Pinpoint the cell where the given text exists, returning its [X, Y] midpoint coordinate. 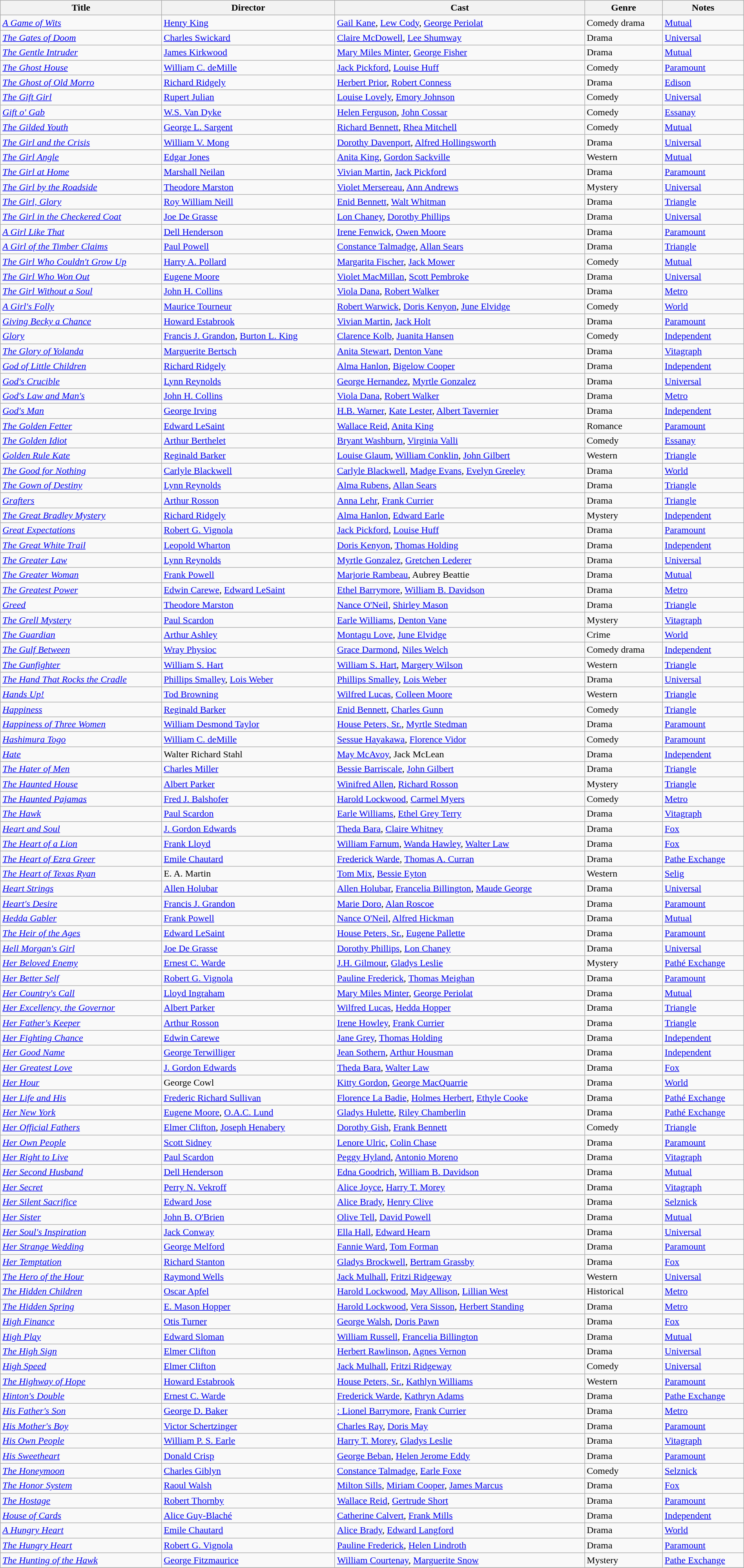
Robert Thornby [248, 1501]
Arthur Berthelet [248, 441]
Anita King, Gordon Sackville [460, 157]
The Haunted House [81, 784]
Helen Ferguson, John Cossar [460, 112]
The Gift Girl [81, 97]
Fannie Ward, Tom Forman [460, 1247]
Carlyle Blackwell [248, 471]
The Ghost House [81, 67]
Maurice Tourneur [248, 306]
Gail Kane, Lew Cody, George Periolat [460, 23]
Jack Conway [248, 1232]
Wilfred Lucas, Colleen Moore [460, 695]
God of Little Children [81, 366]
Great Expectations [81, 530]
Happiness of Three Women [81, 724]
Constance Talmadge, Earle Foxe [460, 1471]
Herbert Prior, Robert Conness [460, 82]
Milton Sills, Miriam Cooper, James Marcus [460, 1486]
High Finance [81, 1321]
Her Country's Call [81, 993]
Ella Hall, Edward Hearn [460, 1232]
Crime [624, 635]
Her Greatest Love [81, 1068]
James Kirkwood [248, 53]
The Hunting of the Hawk [81, 1560]
George Hernandez, Myrtle Gonzalez [460, 381]
Her New York [81, 1112]
The Greater Law [81, 560]
The Girl Who Won Out [81, 276]
The Girl Without a Soul [81, 291]
Nance O'Neil, Shirley Mason [460, 605]
Historical [624, 1292]
Jean Sothern, Arthur Housman [460, 1053]
Charles Ray, Doris May [460, 1426]
Raoul Walsh [248, 1486]
The Girl at Home [81, 172]
Rupert Julian [248, 97]
Earle Williams, Denton Vane [460, 620]
Heart Strings [81, 888]
The Greater Woman [81, 575]
His Mother's Boy [81, 1426]
The Hostage [81, 1501]
His Own People [81, 1441]
H.B. Warner, Kate Lester, Albert Tavernier [460, 411]
Her Official Fathers [81, 1127]
Peggy Hyland, Antonio Moreno [460, 1157]
Hinton's Double [81, 1396]
Myrtle Gonzalez, Gretchen Lederer [460, 560]
Her Excellency, the Governor [81, 1008]
High Play [81, 1336]
Louise Glaum, William Conklin, John Gilbert [460, 456]
Marjorie Rambeau, Aubrey Beattie [460, 575]
Pauline Frederick, Helen Lindroth [460, 1545]
W.S. Van Dyke [248, 112]
The Girl Angle [81, 157]
The Hungry Heart [81, 1545]
The Golden Idiot [81, 441]
Otis Turner [248, 1321]
The Girl Who Couldn't Grow Up [81, 262]
George Beban, Helen Jerome Eddy [460, 1456]
George Cowl [248, 1082]
May McAvoy, Jack McLean [460, 754]
The Heir of the Ages [81, 933]
Dorothy Gish, Frank Bennett [460, 1127]
Mary Miles Minter, George Periolat [460, 993]
Marshall Neilan [248, 172]
John B. O'Brien [248, 1217]
Gladys Hulette, Riley Chamberlin [460, 1112]
E. Mason Hopper [248, 1306]
Greed [81, 605]
Title [81, 8]
Her Silent Sacrifice [81, 1202]
Edward Jose [248, 1202]
House Peters, Sr., Kathlyn Williams [460, 1381]
Victor Schertzinger [248, 1426]
The Hawk [81, 814]
Harold Lockwood, Carmel Myers [460, 799]
Dorothy Davenport, Alfred Hollingsworth [460, 142]
Hashimura Togo [81, 739]
Frederick Warde, Kathryn Adams [460, 1396]
House Peters, Sr., Myrtle Stedman [460, 724]
Jane Grey, Thomas Holding [460, 1038]
Her Own People [81, 1142]
The Gown of Destiny [81, 486]
Edward Sloman [248, 1336]
Her Beloved Enemy [81, 963]
Violet Mersereau, Ann Andrews [460, 187]
Genre [624, 8]
Selig [703, 873]
Doris Kenyon, Thomas Holding [460, 545]
A Girl's Folly [81, 306]
Her Secret [81, 1187]
Charles Swickard [248, 38]
His Father's Son [81, 1411]
William Russell, Francelia Billington [460, 1336]
Heart and Soul [81, 829]
Marguerite Bertsch [248, 351]
Gift o' Gab [81, 112]
Constance Talmadge, Allan Sears [460, 247]
: Lionel Barrymore, Frank Currier [460, 1411]
Allen Holubar, Francelia Billington, Maude George [460, 888]
Irene Fenwick, Owen Moore [460, 232]
Romance [624, 426]
William S. Hart, Margery Wilson [460, 665]
Francis J. Grandon [248, 903]
The Gates of Doom [81, 38]
Dorothy Phillips, Lon Chaney [460, 948]
Lloyd Ingraham [248, 993]
Raymond Wells [248, 1277]
Hate [81, 754]
Bessie Barriscale, John Gilbert [460, 769]
High Speed [81, 1366]
Irene Howley, Frank Currier [460, 1023]
Her Father's Keeper [81, 1023]
George Melford [248, 1247]
The Hidden Children [81, 1292]
Tod Browning [248, 695]
The Hand That Rocks the Cradle [81, 680]
Harry T. Morey, Gladys Leslie [460, 1441]
Hell Morgan's Girl [81, 948]
Frederick Warde, Thomas A. Curran [460, 859]
The Great White Trail [81, 545]
The Gunfighter [81, 665]
J.H. Gilmour, Gladys Leslie [460, 963]
Walter Richard Stahl [248, 754]
Her Strange Wedding [81, 1247]
Cast [460, 8]
Marie Doro, Alan Roscoe [460, 903]
A Girl Like That [81, 232]
George Irving [248, 411]
The Gulf Between [81, 649]
Vivian Martin, Jack Pickford [460, 172]
Montagu Love, June Elvidge [460, 635]
House Peters, Sr., Eugene Pallette [460, 933]
God's Crucible [81, 381]
The Gilded Youth [81, 127]
The Heart of a Lion [81, 844]
Her Sister [81, 1217]
William Farnum, Wanda Hawley, Walter Law [460, 844]
Fred J. Balshofer [248, 799]
Her Hour [81, 1082]
Anna Lehr, Frank Currier [460, 500]
Eugene Moore, O.A.C. Lund [248, 1112]
The Heart of Texas Ryan [81, 873]
The Haunted Pajamas [81, 799]
Alma Hanlon, Edward Earle [460, 515]
Theda Bara, Claire Whitney [460, 829]
The Hidden Spring [81, 1306]
The High Sign [81, 1351]
The Girl and the Crisis [81, 142]
The Hater of Men [81, 769]
His Sweetheart [81, 1456]
George D. Baker [248, 1411]
Grafters [81, 500]
Bryant Washburn, Virginia Valli [460, 441]
Nance O'Neil, Alfred Hickman [460, 919]
Her Good Name [81, 1053]
Pauline Frederick, Thomas Meighan [460, 978]
Alma Rubens, Allan Sears [460, 486]
Leopold Wharton [248, 545]
Director [248, 8]
The Great Bradley Mystery [81, 515]
Alice Guy-Blaché [248, 1515]
George Fitzmaurice [248, 1560]
The Gentle Intruder [81, 53]
The Glory of Yolanda [81, 351]
Edgar Jones [248, 157]
Clarence Kolb, Juanita Hansen [460, 336]
The Hero of the Hour [81, 1277]
Richard Bennett, Rhea Mitchell [460, 127]
Elmer Clifton, Joseph Henabery [248, 1127]
Edna Goodrich, William B. Davidson [460, 1172]
Lenore Ulric, Colin Chase [460, 1142]
The Greatest Power [81, 590]
Vivian Martin, Jack Holt [460, 321]
George Terwilliger [248, 1053]
Alice Brady, Edward Langford [460, 1530]
Theda Bara, Walter Law [460, 1068]
Tom Mix, Bessie Eyton [460, 873]
Wallace Reid, Gertrude Short [460, 1501]
Wilfred Lucas, Hedda Hopper [460, 1008]
Olive Tell, David Powell [460, 1217]
Oscar Apfel [248, 1292]
Her Better Self [81, 978]
Eugene Moore [248, 276]
The Ghost of Old Morro [81, 82]
Frank Lloyd [248, 844]
Heart's Desire [81, 903]
Notes [703, 8]
The Heart of Ezra Greer [81, 859]
Edison [703, 82]
Ethel Barrymore, William B. Davidson [460, 590]
Hedda Gabler [81, 919]
The Girl by the Roadside [81, 187]
Lon Chaney, Dorothy Phillips [460, 217]
Donald Crisp [248, 1456]
William P. S. Earle [248, 1441]
Richard Stanton [248, 1262]
Allen Holubar [248, 888]
Enid Bennett, Walt Whitman [460, 202]
The Good for Nothing [81, 471]
Edwin Carewe, Edward LeSaint [248, 590]
Her Fighting Chance [81, 1038]
Mary Miles Minter, George Fisher [460, 53]
The Guardian [81, 635]
Violet MacMillan, Scott Pembroke [460, 276]
Her Right to Live [81, 1157]
Arthur Ashley [248, 635]
Gladys Brockwell, Bertram Grassby [460, 1262]
Her Life and His [81, 1097]
Sessue Hayakawa, Florence Vidor [460, 739]
Frederic Richard Sullivan [248, 1097]
William V. Mong [248, 142]
Francis J. Grandon, Burton L. King [248, 336]
Hands Up! [81, 695]
Enid Bennett, Charles Gunn [460, 709]
Robert Warwick, Doris Kenyon, June Elvidge [460, 306]
Edwin Carewe [248, 1038]
George Walsh, Doris Pawn [460, 1321]
A Hungry Heart [81, 1530]
The Highway of Hope [81, 1381]
Margarita Fischer, Jack Mower [460, 262]
Her Soul's Inspiration [81, 1232]
William Desmond Taylor [248, 724]
A Girl of the Timber Claims [81, 247]
Alice Joyce, Harry T. Morey [460, 1187]
Paul Powell [248, 247]
Harry A. Pollard [248, 262]
Kitty Gordon, George MacQuarrie [460, 1082]
Wray Physioc [248, 649]
Earle Williams, Ethel Grey Terry [460, 814]
Winifred Allen, Richard Rosson [460, 784]
Henry King [248, 23]
Louise Lovely, Emory Johnson [460, 97]
Harold Lockwood, Vera Sisson, Herbert Standing [460, 1306]
The Grell Mystery [81, 620]
Charles Giblyn [248, 1471]
Golden Rule Kate [81, 456]
Harold Lockwood, May Allison, Lillian West [460, 1292]
The Honor System [81, 1486]
Charles Miller [248, 769]
Alice Brady, Henry Clive [460, 1202]
Carlyle Blackwell, Madge Evans, Evelyn Greeley [460, 471]
Glory [81, 336]
God's Law and Man's [81, 396]
Giving Becky a Chance [81, 321]
Florence La Badie, Holmes Herbert, Ethyle Cooke [460, 1097]
Her Temptation [81, 1262]
The Honeymoon [81, 1471]
Claire McDowell, Lee Shumway [460, 38]
A Game of Wits [81, 23]
The Girl, Glory [81, 202]
Anita Stewart, Denton Vane [460, 351]
Wallace Reid, Anita King [460, 426]
House of Cards [81, 1515]
Her Second Husband [81, 1172]
Perry N. Vekroff [248, 1187]
God's Man [81, 411]
William S. Hart [248, 665]
Grace Darmond, Niles Welch [460, 649]
Scott Sidney [248, 1142]
Catherine Calvert, Frank Mills [460, 1515]
George L. Sargent [248, 127]
Alma Hanlon, Bigelow Cooper [460, 366]
Happiness [81, 709]
E. A. Martin [248, 873]
The Girl in the Checkered Coat [81, 217]
Roy William Neill [248, 202]
William Courtenay, Marguerite Snow [460, 1560]
Herbert Rawlinson, Agnes Vernon [460, 1351]
The Golden Fetter [81, 426]
